For the text-containing cell, return its midpoint in (x, y) coordinate format. 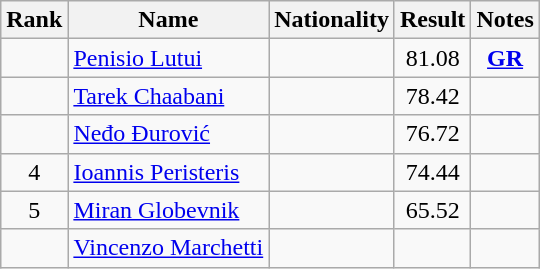
Vincenzo Marchetti (168, 248)
74.44 (432, 172)
65.52 (432, 210)
5 (34, 210)
Miran Globevnik (168, 210)
GR (505, 58)
Nationality (332, 20)
81.08 (432, 58)
Tarek Chaabani (168, 96)
4 (34, 172)
78.42 (432, 96)
76.72 (432, 134)
Notes (505, 20)
Result (432, 20)
Ioannis Peristeris (168, 172)
Name (168, 20)
Neđo Đurović (168, 134)
Penisio Lutui (168, 58)
Rank (34, 20)
